Locate the cell with the specified text and output its [X, Y] center coordinate. 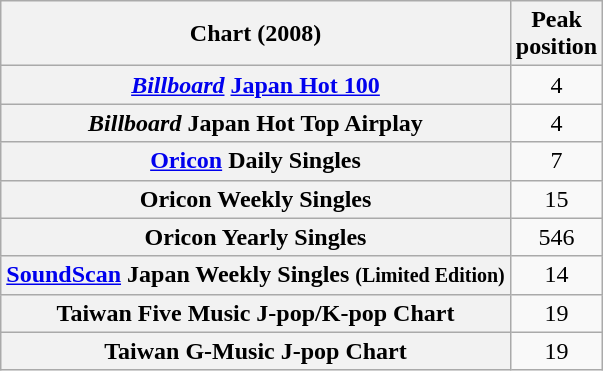
Oricon Daily Singles [256, 161]
Chart (2008) [256, 34]
Billboard Japan Hot 100 [256, 85]
SoundScan Japan Weekly Singles (Limited Edition) [256, 275]
546 [556, 237]
Oricon Yearly Singles [256, 237]
7 [556, 161]
Oricon Weekly Singles [256, 199]
14 [556, 275]
15 [556, 199]
Peakposition [556, 34]
Taiwan Five Music J-pop/K-pop Chart [256, 313]
Billboard Japan Hot Top Airplay [256, 123]
Taiwan G-Music J-pop Chart [256, 351]
